Capture the cell that displays the provided text and extract its (x, y) central coordinate. 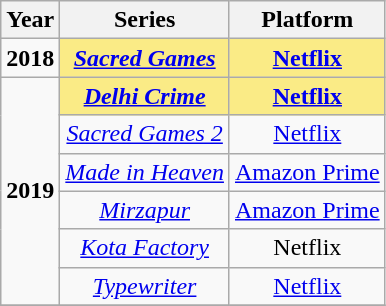
Typewriter (145, 286)
Sacred Games (145, 58)
2019 (30, 191)
Made in Heaven (145, 172)
Mirzapur (145, 210)
Kota Factory (145, 248)
Sacred Games 2 (145, 134)
Platform (307, 20)
2018 (30, 58)
Series (145, 20)
Year (30, 20)
Delhi Crime (145, 96)
